Output the (x, y) coordinate of the center of the cell containing the given text.  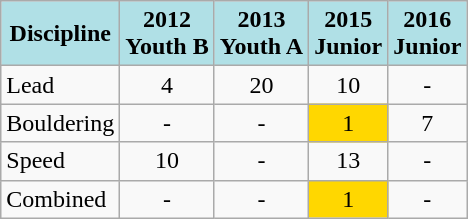
4 (167, 85)
2013Youth A (261, 34)
2016Junior (428, 34)
13 (348, 161)
2015Junior (348, 34)
7 (428, 123)
Bouldering (60, 123)
Lead (60, 85)
2012Youth B (167, 34)
Combined (60, 199)
Speed (60, 161)
20 (261, 85)
Discipline (60, 34)
